Return the [X, Y] coordinate for the center point of the cell that contains the specified text.  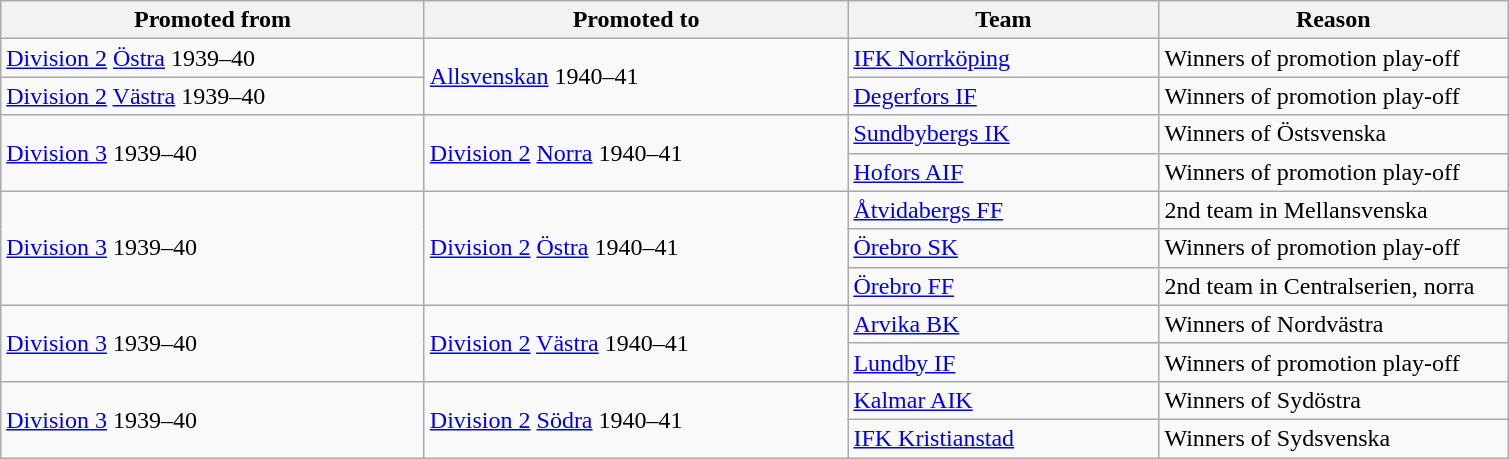
Allsvenskan 1940–41 [636, 77]
Division 2 Östra 1940–41 [636, 248]
Winners of Sydöstra [1334, 400]
Sundbybergs IK [1004, 134]
Degerfors IF [1004, 96]
Division 2 Östra 1939–40 [213, 58]
IFK Kristianstad [1004, 438]
Winners of Östsvenska [1334, 134]
Winners of Nordvästra [1334, 324]
Division 2 Norra 1940–41 [636, 153]
Örebro FF [1004, 286]
Team [1004, 20]
Arvika BK [1004, 324]
Åtvidabergs FF [1004, 210]
Lundby IF [1004, 362]
Örebro SK [1004, 248]
Winners of Sydsvenska [1334, 438]
Division 2 Västra 1940–41 [636, 343]
Promoted to [636, 20]
Promoted from [213, 20]
Reason [1334, 20]
2nd team in Mellansvenska [1334, 210]
Division 2 Västra 1939–40 [213, 96]
Kalmar AIK [1004, 400]
2nd team in Centralserien, norra [1334, 286]
Hofors AIF [1004, 172]
Division 2 Södra 1940–41 [636, 419]
IFK Norrköping [1004, 58]
